Locate the cell with the specified text and output its (X, Y) center coordinate. 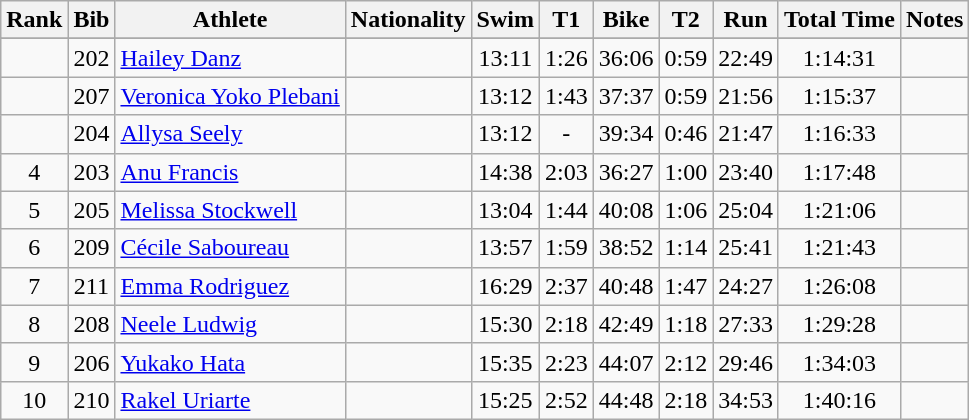
7 (34, 286)
5 (34, 210)
Rank (34, 20)
2:23 (566, 362)
207 (92, 96)
1:40:16 (839, 400)
44:48 (626, 400)
1:18 (686, 324)
39:34 (626, 134)
2:03 (566, 172)
208 (92, 324)
1:06 (686, 210)
9 (34, 362)
1:00 (686, 172)
202 (92, 58)
203 (92, 172)
34:53 (746, 400)
15:25 (505, 400)
1:17:48 (839, 172)
204 (92, 134)
Athlete (230, 20)
205 (92, 210)
42:49 (626, 324)
40:08 (626, 210)
206 (92, 362)
Neele Ludwig (230, 324)
13:57 (505, 248)
8 (34, 324)
Notes (934, 20)
4 (34, 172)
14:38 (505, 172)
Hailey Danz (230, 58)
37:37 (626, 96)
2:37 (566, 286)
0:46 (686, 134)
Run (746, 20)
Bib (92, 20)
T2 (686, 20)
29:46 (746, 362)
27:33 (746, 324)
15:35 (505, 362)
209 (92, 248)
T1 (566, 20)
13:04 (505, 210)
36:27 (626, 172)
Yukako Hata (230, 362)
1:43 (566, 96)
Veronica Yoko Plebani (230, 96)
- (566, 134)
211 (92, 286)
1:21:43 (839, 248)
Swim (505, 20)
36:06 (626, 58)
1:44 (566, 210)
21:47 (746, 134)
16:29 (505, 286)
Emma Rodriguez (230, 286)
1:14 (686, 248)
Melissa Stockwell (230, 210)
13:11 (505, 58)
40:48 (626, 286)
1:59 (566, 248)
6 (34, 248)
Nationality (408, 20)
1:26:08 (839, 286)
21:56 (746, 96)
15:30 (505, 324)
1:47 (686, 286)
10 (34, 400)
1:29:28 (839, 324)
Bike (626, 20)
44:07 (626, 362)
2:12 (686, 362)
25:41 (746, 248)
1:15:37 (839, 96)
Anu Francis (230, 172)
210 (92, 400)
Cécile Saboureau (230, 248)
Allysa Seely (230, 134)
1:26 (566, 58)
1:21:06 (839, 210)
2:52 (566, 400)
25:04 (746, 210)
22:49 (746, 58)
1:34:03 (839, 362)
Total Time (839, 20)
1:16:33 (839, 134)
Rakel Uriarte (230, 400)
38:52 (626, 248)
23:40 (746, 172)
1:14:31 (839, 58)
24:27 (746, 286)
